Identify which cell holds the provided text, then report its (X, Y) central coordinate. 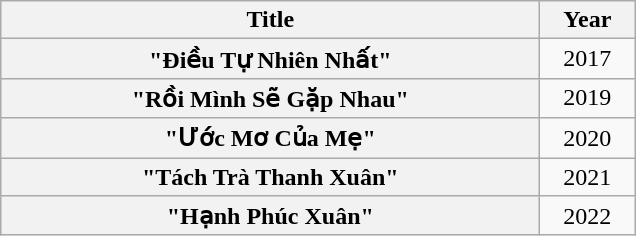
2019 (588, 98)
2021 (588, 177)
2017 (588, 59)
"Điều Tự Nhiên Nhất" (270, 59)
2022 (588, 216)
"Tách Trà Thanh Xuân" (270, 177)
Year (588, 20)
"Rồi Mình Sẽ Gặp Nhau" (270, 98)
"Ước Mơ Của Mẹ" (270, 138)
Title (270, 20)
2020 (588, 138)
"Hạnh Phúc Xuân" (270, 216)
